Return the (X, Y) coordinate for the center point of the cell that contains the specified text.  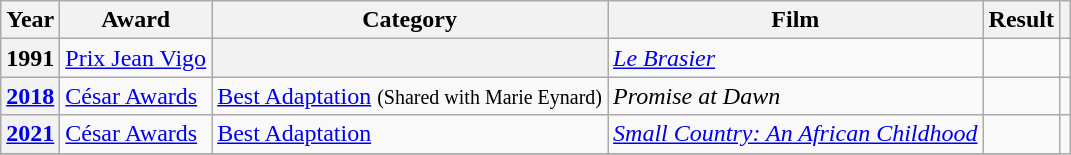
Prix Jean Vigo (136, 58)
Film (796, 20)
Year (30, 20)
Best Adaptation (Shared with Marie Eynard) (410, 96)
Small Country: An African Childhood (796, 134)
Result (1021, 20)
Award (136, 20)
Le Brasier (796, 58)
2021 (30, 134)
1991 (30, 58)
Category (410, 20)
Best Adaptation (410, 134)
Promise at Dawn (796, 96)
2018 (30, 96)
